Capture the cell that displays the provided text and extract its [X, Y] central coordinate. 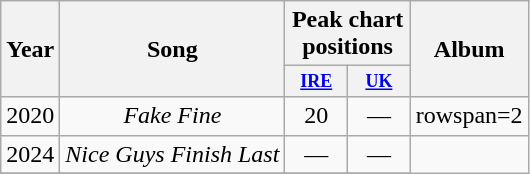
Nice Guys Finish Last [172, 154]
20 [316, 116]
Fake Fine [172, 116]
Song [172, 49]
rowspan=2 [469, 116]
Peak chart positions [348, 34]
2024 [30, 154]
2020 [30, 116]
UK [380, 82]
Year [30, 49]
Album [469, 49]
IRE [316, 82]
